Extract the (X, Y) coordinate from the center of the cell holding the provided text.  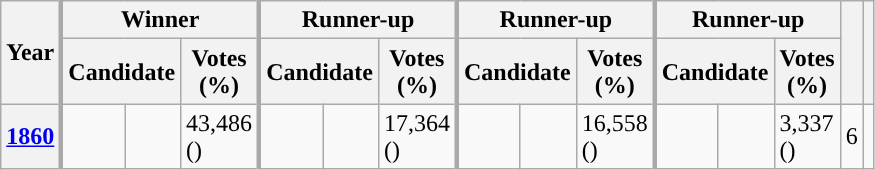
1860 (32, 136)
Winner (160, 20)
43,486() (220, 136)
17,364() (418, 136)
6 (852, 136)
16,558() (616, 136)
3,337 () (807, 136)
Year (32, 52)
